For the text-containing cell, return its midpoint in (X, Y) coordinate format. 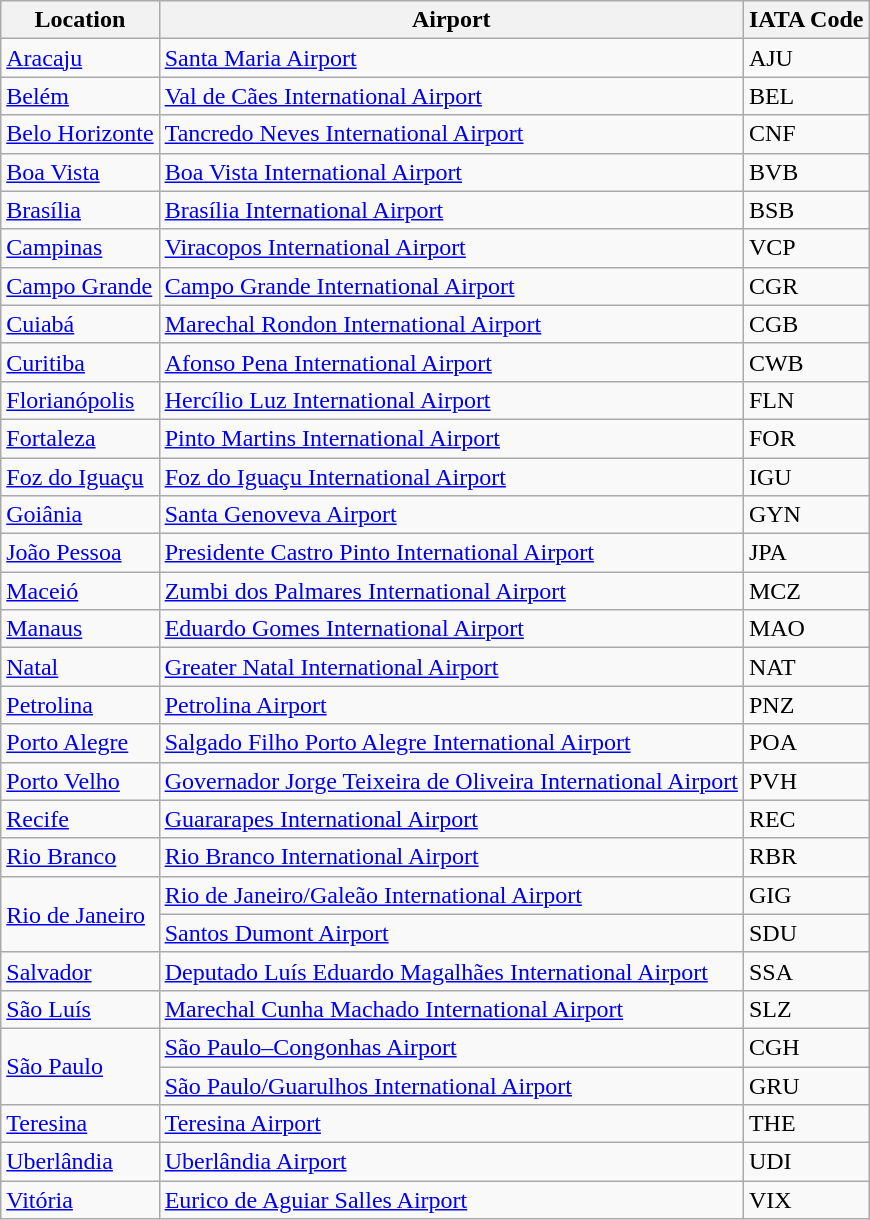
Foz do Iguaçu (80, 477)
Curitiba (80, 362)
Teresina Airport (451, 1124)
PVH (806, 781)
Pinto Martins International Airport (451, 438)
Rio de Janeiro/Galeão International Airport (451, 895)
Boa Vista (80, 172)
Greater Natal International Airport (451, 667)
São Paulo (80, 1066)
CWB (806, 362)
Vitória (80, 1200)
PNZ (806, 705)
Campinas (80, 248)
REC (806, 819)
Petrolina Airport (451, 705)
CNF (806, 134)
Rio Branco (80, 857)
UDI (806, 1162)
POA (806, 743)
VCP (806, 248)
Presidente Castro Pinto International Airport (451, 553)
FLN (806, 400)
IGU (806, 477)
IATA Code (806, 20)
Porto Velho (80, 781)
Afonso Pena International Airport (451, 362)
SSA (806, 971)
GRU (806, 1085)
Santa Genoveva Airport (451, 515)
São Paulo–Congonhas Airport (451, 1047)
Santa Maria Airport (451, 58)
Florianópolis (80, 400)
CGR (806, 286)
Aracaju (80, 58)
RBR (806, 857)
Marechal Rondon International Airport (451, 324)
Maceió (80, 591)
Eduardo Gomes International Airport (451, 629)
BVB (806, 172)
THE (806, 1124)
SLZ (806, 1009)
Manaus (80, 629)
JPA (806, 553)
Tancredo Neves International Airport (451, 134)
Rio Branco International Airport (451, 857)
João Pessoa (80, 553)
Recife (80, 819)
Uberlândia Airport (451, 1162)
Santos Dumont Airport (451, 933)
Campo Grande International Airport (451, 286)
Airport (451, 20)
GYN (806, 515)
Location (80, 20)
Marechal Cunha Machado International Airport (451, 1009)
Rio de Janeiro (80, 914)
CGH (806, 1047)
Brasília (80, 210)
Porto Alegre (80, 743)
Belém (80, 96)
NAT (806, 667)
BEL (806, 96)
Natal (80, 667)
Val de Cães International Airport (451, 96)
FOR (806, 438)
Fortaleza (80, 438)
VIX (806, 1200)
Petrolina (80, 705)
AJU (806, 58)
MAO (806, 629)
Cuiabá (80, 324)
Eurico de Aguiar Salles Airport (451, 1200)
Campo Grande (80, 286)
São Luís (80, 1009)
Zumbi dos Palmares International Airport (451, 591)
São Paulo/Guarulhos International Airport (451, 1085)
Salgado Filho Porto Alegre International Airport (451, 743)
Goiânia (80, 515)
Viracopos International Airport (451, 248)
Brasília International Airport (451, 210)
Deputado Luís Eduardo Magalhães International Airport (451, 971)
Teresina (80, 1124)
Boa Vista International Airport (451, 172)
Hercílio Luz International Airport (451, 400)
Foz do Iguaçu International Airport (451, 477)
MCZ (806, 591)
BSB (806, 210)
Belo Horizonte (80, 134)
Salvador (80, 971)
Uberlândia (80, 1162)
Governador Jorge Teixeira de Oliveira International Airport (451, 781)
GIG (806, 895)
Guararapes International Airport (451, 819)
CGB (806, 324)
SDU (806, 933)
